Identify which cell holds the provided text, then report its (x, y) central coordinate. 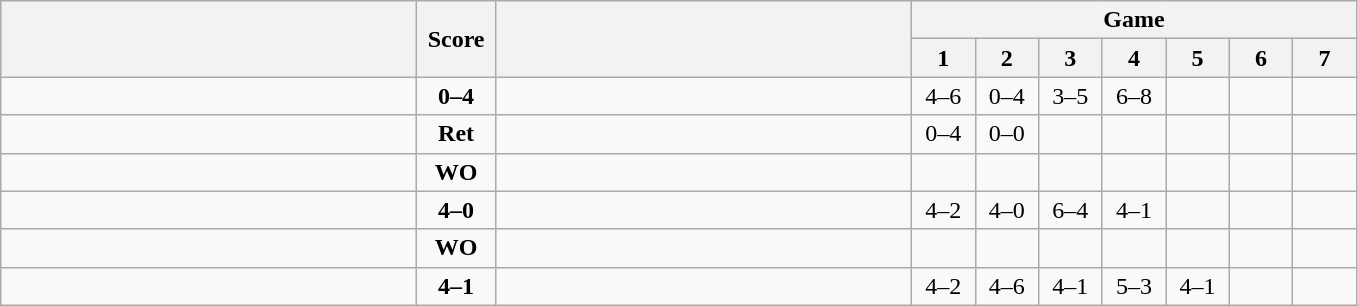
6–8 (1134, 96)
7 (1325, 58)
3–5 (1071, 96)
1 (943, 58)
5 (1198, 58)
6 (1261, 58)
6–4 (1071, 210)
2 (1007, 58)
3 (1071, 58)
Ret (456, 134)
4 (1134, 58)
Score (456, 39)
Game (1134, 20)
0–0 (1007, 134)
5–3 (1134, 286)
